Output the [X, Y] coordinate of the center of the cell containing the given text.  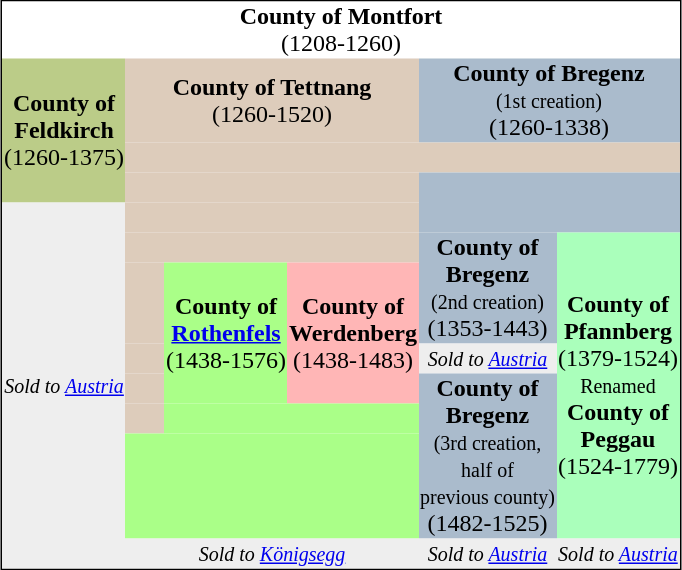
County ofWerdenberg(1438-1483) [354, 332]
County ofPfannberg(1379-1524)Renamed County ofPeggau(1524-1779) [618, 385]
County of Bregenz(3rd creation,half ofprevious county)(1482-1525) [488, 456]
County of Montfort (1208-1260) [342, 30]
Sold to Königsegg [272, 553]
County ofBregenz(2nd creation) (1353-1443) [488, 288]
County ofRothenfels(1438-1576) [226, 332]
County of Bregenz(1st creation)(1260-1338) [550, 100]
County of Tettnang (1260-1520) [272, 100]
County ofFeldkirch (1260-1375) [64, 130]
